Locate the cell with the specified text and output its [X, Y] center coordinate. 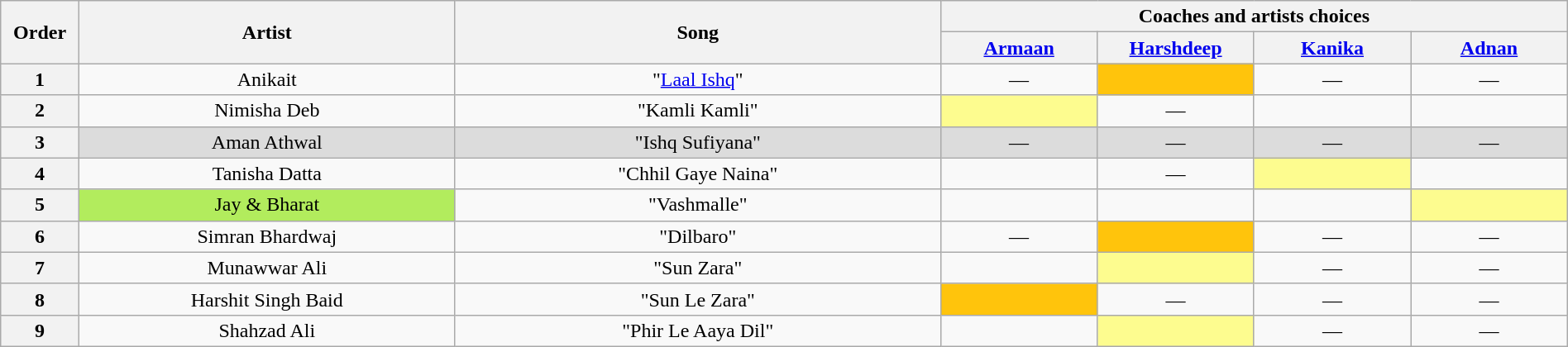
"Vashmalle" [698, 205]
"Chhil Gaye Naina" [698, 173]
Kanika [1331, 48]
Aman Athwal [266, 142]
1 [40, 79]
Order [40, 32]
"Dilbaro" [698, 236]
Song [698, 32]
Anikait [266, 79]
6 [40, 236]
"Ishq Sufiyana" [698, 142]
Adnan [1489, 48]
Harshdeep [1176, 48]
4 [40, 173]
Jay & Bharat [266, 205]
5 [40, 205]
"Phir Le Aaya Dil" [698, 330]
3 [40, 142]
7 [40, 268]
Shahzad Ali [266, 330]
Artist [266, 32]
"Sun Zara" [698, 268]
Coaches and artists choices [1254, 17]
"Laal Ishq" [698, 79]
2 [40, 111]
"Kamli Kamli" [698, 111]
8 [40, 299]
9 [40, 330]
Armaan [1019, 48]
Simran Bhardwaj [266, 236]
Munawwar Ali [266, 268]
Harshit Singh Baid [266, 299]
Nimisha Deb [266, 111]
Tanisha Datta [266, 173]
"Sun Le Zara" [698, 299]
